Return [X, Y] of the center of cell containing provided text 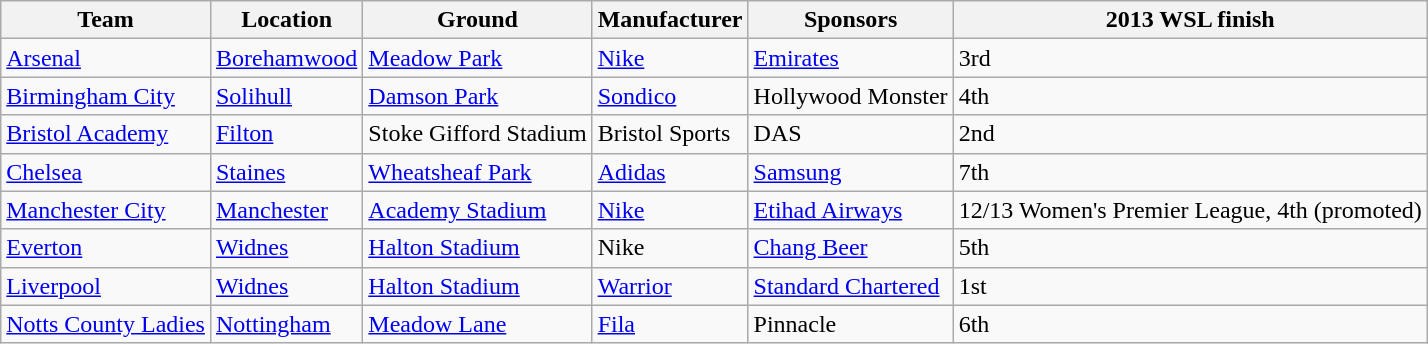
Etihad Airways [850, 210]
Everton [106, 248]
Damson Park [478, 96]
Adidas [670, 172]
2nd [1190, 134]
Manchester [286, 210]
Stoke Gifford Stadium [478, 134]
Birmingham City [106, 96]
Meadow Park [478, 58]
5th [1190, 248]
Bristol Academy [106, 134]
Notts County Ladies [106, 324]
Team [106, 20]
Chelsea [106, 172]
Meadow Lane [478, 324]
Location [286, 20]
Sondico [670, 96]
12/13 Women's Premier League, 4th (promoted) [1190, 210]
Nottingham [286, 324]
Solihull [286, 96]
DAS [850, 134]
1st [1190, 286]
Bristol Sports [670, 134]
Liverpool [106, 286]
Manchester City [106, 210]
Warrior [670, 286]
Emirates [850, 58]
6th [1190, 324]
Manufacturer [670, 20]
Hollywood Monster [850, 96]
Chang Beer [850, 248]
Samsung [850, 172]
Arsenal [106, 58]
Ground [478, 20]
Academy Stadium [478, 210]
2013 WSL finish [1190, 20]
Staines [286, 172]
4th [1190, 96]
Fila [670, 324]
Sponsors [850, 20]
Standard Chartered [850, 286]
3rd [1190, 58]
7th [1190, 172]
Wheatsheaf Park [478, 172]
Filton [286, 134]
Pinnacle [850, 324]
Borehamwood [286, 58]
